Extract the (x, y) coordinate from the center of the cell holding the provided text.  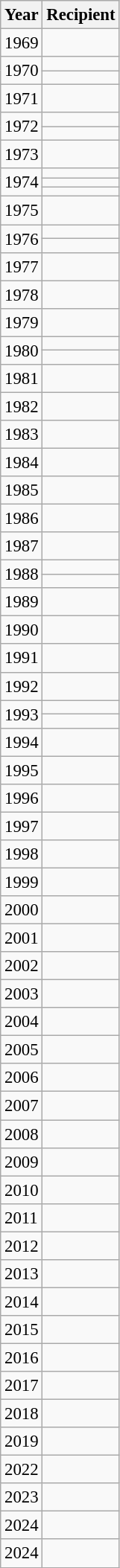
1972 (22, 127)
Recipient (80, 15)
1979 (22, 322)
1988 (22, 575)
2012 (22, 1246)
2002 (22, 966)
1994 (22, 742)
1976 (22, 239)
1970 (22, 71)
1990 (22, 630)
2009 (22, 1162)
2014 (22, 1302)
1981 (22, 379)
2018 (22, 1414)
1991 (22, 659)
2000 (22, 910)
2013 (22, 1274)
1992 (22, 686)
1998 (22, 854)
1985 (22, 490)
2019 (22, 1441)
2017 (22, 1386)
2010 (22, 1190)
1971 (22, 99)
Year (22, 15)
1984 (22, 462)
1969 (22, 43)
1973 (22, 155)
1999 (22, 882)
1989 (22, 602)
2005 (22, 1050)
1987 (22, 546)
2007 (22, 1106)
1980 (22, 351)
2015 (22, 1330)
1974 (22, 182)
2008 (22, 1134)
1978 (22, 295)
1975 (22, 211)
2022 (22, 1470)
1997 (22, 826)
2023 (22, 1497)
2004 (22, 1022)
1986 (22, 519)
2003 (22, 994)
2016 (22, 1357)
2011 (22, 1217)
2006 (22, 1078)
1995 (22, 770)
1983 (22, 435)
2001 (22, 938)
1977 (22, 266)
1993 (22, 714)
1996 (22, 799)
1982 (22, 406)
